Capture the cell that displays the provided text and extract its [x, y] central coordinate. 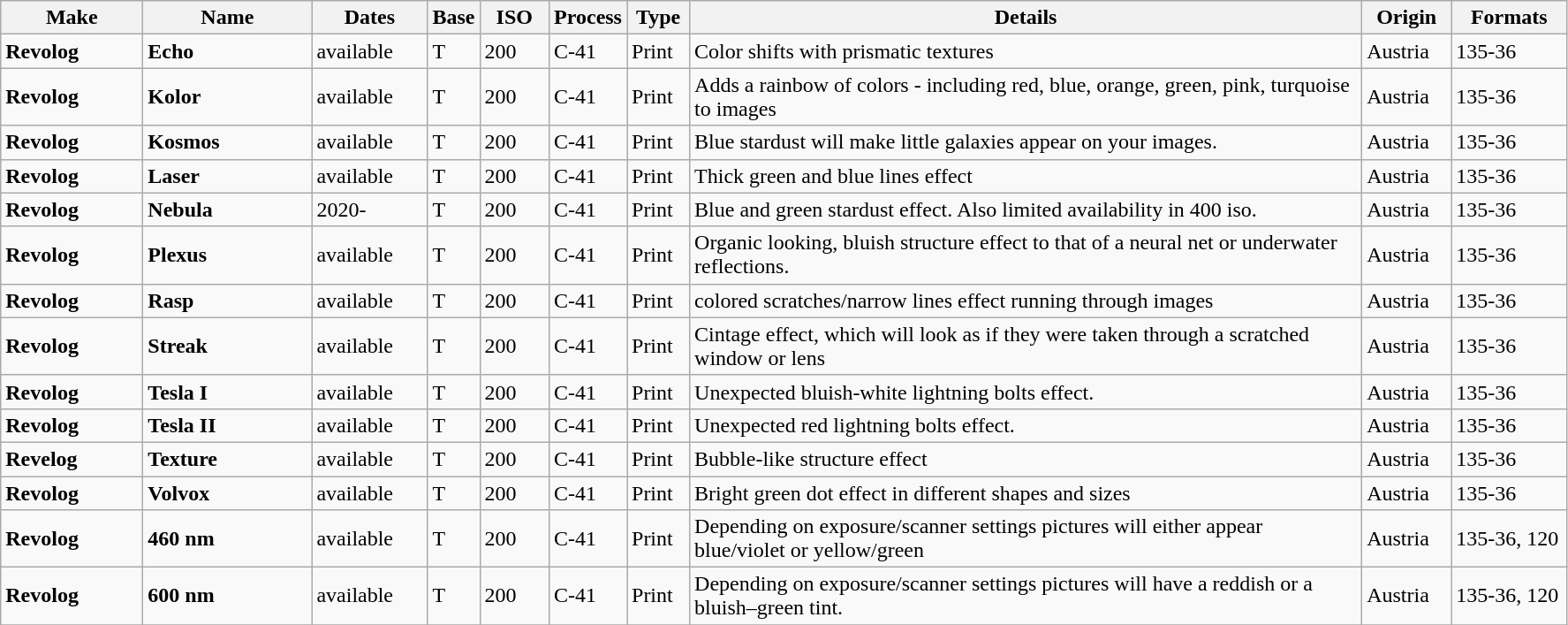
Name [228, 18]
Color shifts with prismatic textures [1026, 51]
Details [1026, 18]
Formats [1509, 18]
Adds a rainbow of colors - including red, blue, orange, green, pink, turquoise to images [1026, 97]
Tesla I [228, 392]
Blue and green stardust effect. Also limited availability in 400 iso. [1026, 210]
Rasp [228, 301]
Dates [369, 18]
Make [72, 18]
Nebula [228, 210]
2020- [369, 210]
Unexpected bluish-white lightning bolts effect. [1026, 392]
Echo [228, 51]
Process [588, 18]
600 nm [228, 596]
Streak [228, 347]
Plexus [228, 255]
460 nm [228, 539]
Laser [228, 176]
Kosmos [228, 142]
Blue stardust will make little galaxies appear on your images. [1026, 142]
Thick green and blue lines effect [1026, 176]
Base [454, 18]
colored scratches/narrow lines effect running through images [1026, 301]
Depending on exposure/scanner settings pictures will either appear blue/violet or yellow/green [1026, 539]
Texture [228, 459]
ISO [514, 18]
Type [659, 18]
Tesla II [228, 425]
Bubble-like structure effect [1026, 459]
Volvox [228, 492]
Unexpected red lightning bolts effect. [1026, 425]
Bright green dot effect in different shapes and sizes [1026, 492]
Cintage effect, which will look as if they were taken through a scratched window or lens [1026, 347]
Revelog [72, 459]
Origin [1406, 18]
Kolor [228, 97]
Organic looking, bluish structure effect to that of a neural net or underwater reflections. [1026, 255]
Depending on exposure/scanner settings pictures will have a reddish or a bluish–green tint. [1026, 596]
